For the text-containing cell, return its midpoint in (X, Y) coordinate format. 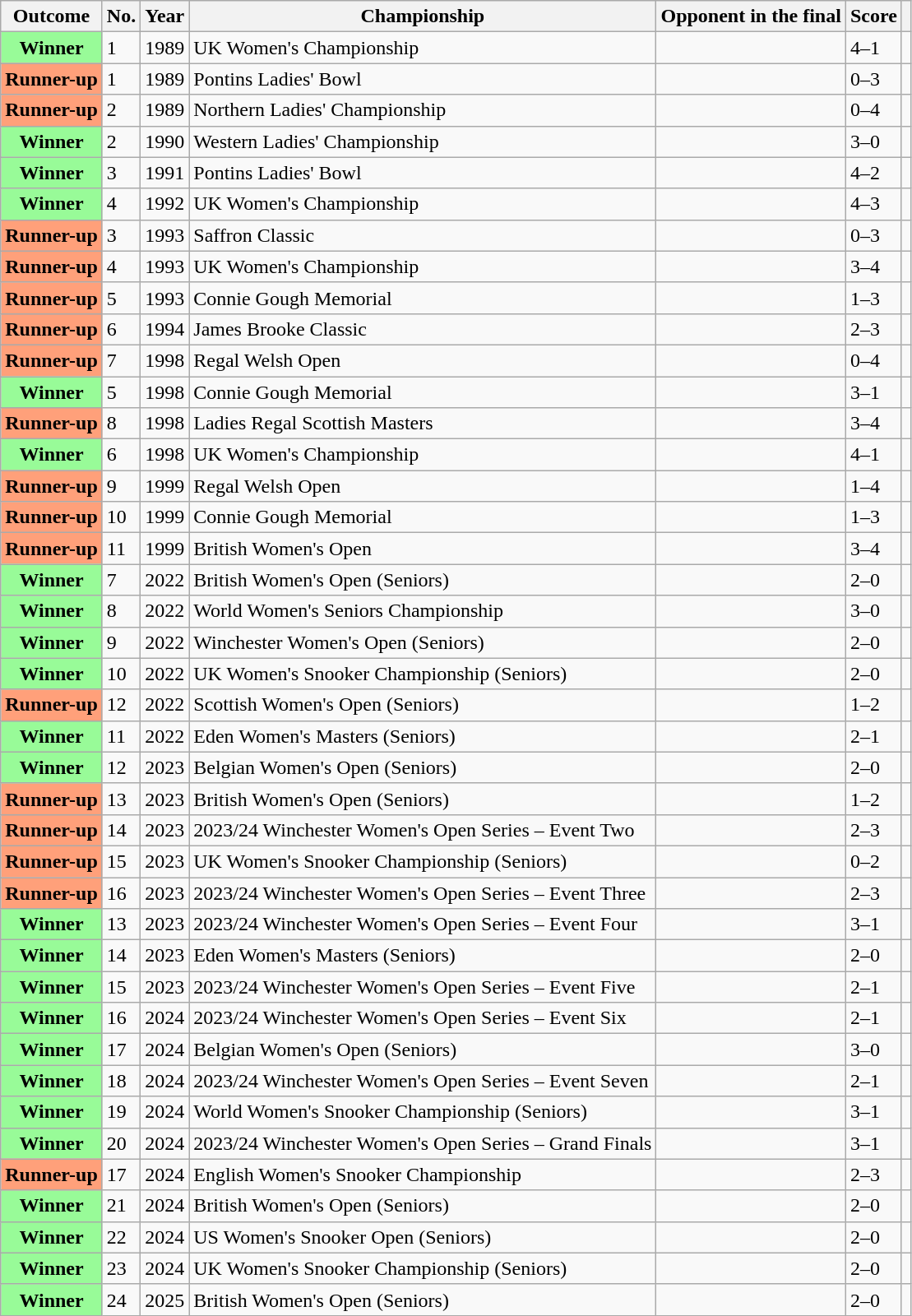
Western Ladies' Championship (423, 141)
4–3 (873, 204)
World Women's Seniors Championship (423, 611)
Saffron Classic (423, 235)
23 (121, 1268)
World Women's Snooker Championship (Seniors) (423, 1112)
Northern Ladies' Championship (423, 110)
English Women's Snooker Championship (423, 1175)
2023/24 Winchester Women's Open Series – Event Three (423, 892)
2023/24 Winchester Women's Open Series – Grand Finals (423, 1143)
Year (164, 16)
Scottish Women's Open (Seniors) (423, 705)
Outcome (52, 16)
2023/24 Winchester Women's Open Series – Event Six (423, 1018)
20 (121, 1143)
2023/24 Winchester Women's Open Series – Event Four (423, 924)
Ladies Regal Scottish Masters (423, 424)
2023/24 Winchester Women's Open Series – Event Two (423, 830)
1991 (164, 173)
4–2 (873, 173)
1992 (164, 204)
24 (121, 1300)
British Women's Open (423, 549)
James Brooke Classic (423, 329)
18 (121, 1081)
Opponent in the final (751, 16)
2023/24 Winchester Women's Open Series – Event Five (423, 987)
1–4 (873, 486)
21 (121, 1206)
Score (873, 16)
2023/24 Winchester Women's Open Series – Event Seven (423, 1081)
2025 (164, 1300)
1994 (164, 329)
No. (121, 16)
Championship (423, 16)
Winchester Women's Open (Seniors) (423, 642)
1990 (164, 141)
19 (121, 1112)
22 (121, 1237)
0–2 (873, 861)
US Women's Snooker Open (Seniors) (423, 1237)
